Pinpoint the cell where the given text exists, returning its [x, y] midpoint coordinate. 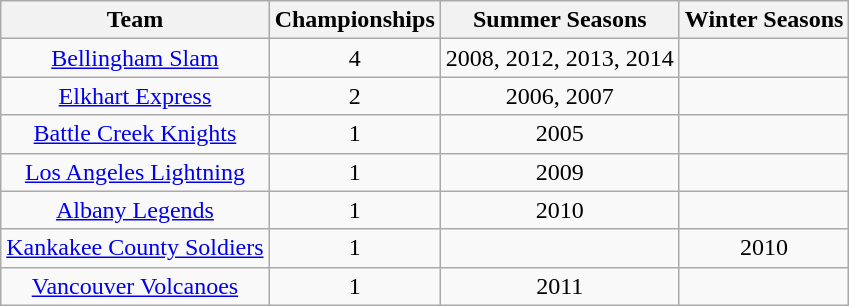
2006, 2007 [560, 96]
2008, 2012, 2013, 2014 [560, 58]
Winter Seasons [764, 20]
Albany Legends [135, 210]
2011 [560, 286]
Bellingham Slam [135, 58]
Vancouver Volcanoes [135, 286]
2005 [560, 134]
4 [354, 58]
Championships [354, 20]
Battle Creek Knights [135, 134]
Los Angeles Lightning [135, 172]
2 [354, 96]
Team [135, 20]
Elkhart Express [135, 96]
Kankakee County Soldiers [135, 248]
Summer Seasons [560, 20]
2009 [560, 172]
